Return (X, Y) of the center of cell containing provided text 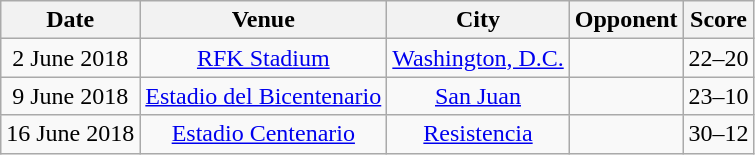
9 June 2018 (70, 96)
Resistencia (478, 134)
Score (718, 20)
Date (70, 20)
Estadio Centenario (264, 134)
22–20 (718, 58)
23–10 (718, 96)
Estadio del Bicentenario (264, 96)
Venue (264, 20)
San Juan (478, 96)
16 June 2018 (70, 134)
RFK Stadium (264, 58)
Washington, D.C. (478, 58)
Opponent (626, 20)
City (478, 20)
2 June 2018 (70, 58)
30–12 (718, 134)
